Output the (x, y) coordinate of the center of the cell containing the given text.  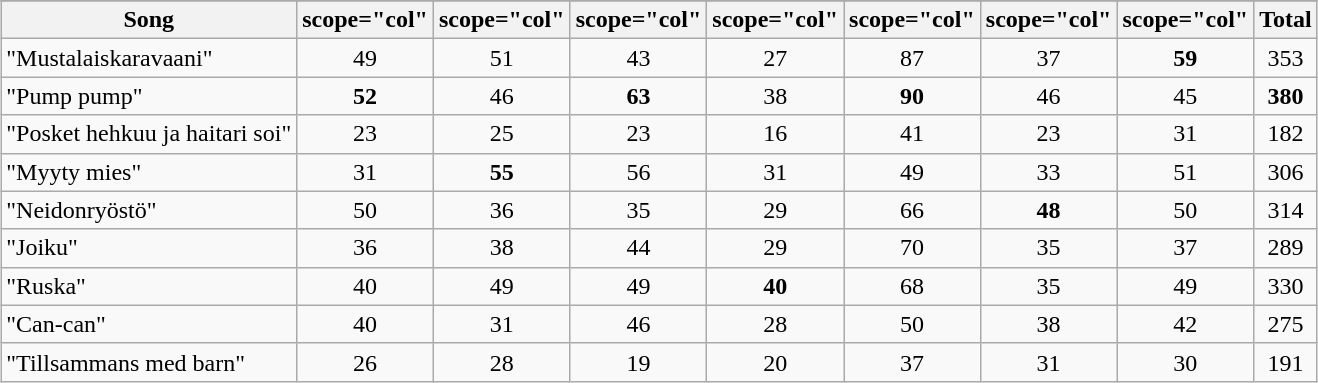
90 (912, 96)
"Tillsammans med barn" (149, 362)
48 (1048, 210)
27 (776, 58)
26 (366, 362)
16 (776, 134)
52 (366, 96)
"Pump pump" (149, 96)
55 (502, 172)
44 (638, 248)
20 (776, 362)
70 (912, 248)
43 (638, 58)
33 (1048, 172)
42 (1186, 324)
68 (912, 286)
"Neidonryöstö" (149, 210)
380 (1286, 96)
Song (149, 20)
"Joiku" (149, 248)
"Can-can" (149, 324)
30 (1186, 362)
330 (1286, 286)
306 (1286, 172)
289 (1286, 248)
"Mustalaiskaravaani" (149, 58)
353 (1286, 58)
191 (1286, 362)
87 (912, 58)
45 (1186, 96)
66 (912, 210)
19 (638, 362)
Total (1286, 20)
182 (1286, 134)
41 (912, 134)
275 (1286, 324)
"Ruska" (149, 286)
314 (1286, 210)
56 (638, 172)
"Myyty mies" (149, 172)
"Posket hehkuu ja haitari soi" (149, 134)
25 (502, 134)
63 (638, 96)
59 (1186, 58)
